Determine the [x, y] coordinate at the center of the cell enclosing the given text.  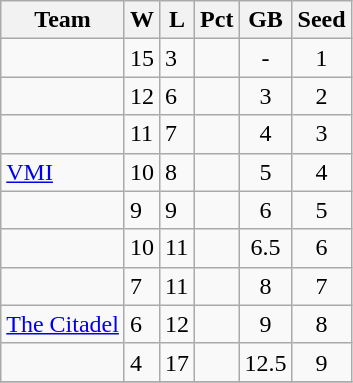
6.5 [266, 248]
The Citadel [63, 324]
W [142, 20]
Team [63, 20]
Seed [322, 20]
1 [322, 58]
12.5 [266, 362]
2 [322, 96]
VMI [63, 172]
GB [266, 20]
L [178, 20]
Pct [217, 20]
17 [178, 362]
15 [142, 58]
- [266, 58]
